Extract the (x, y) coordinate from the center of the cell holding the provided text.  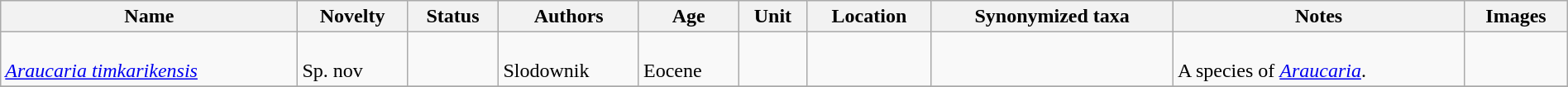
Location (869, 17)
Age (688, 17)
Images (1517, 17)
Status (453, 17)
Araucaria timkarikensis (149, 60)
Synonymized taxa (1052, 17)
Authors (569, 17)
Unit (772, 17)
Name (149, 17)
Eocene (688, 60)
Novelty (352, 17)
Slodownik (569, 60)
A species of Araucaria. (1318, 60)
Notes (1318, 17)
Sp. nov (352, 60)
